Identify which cell holds the provided text, then report its (X, Y) central coordinate. 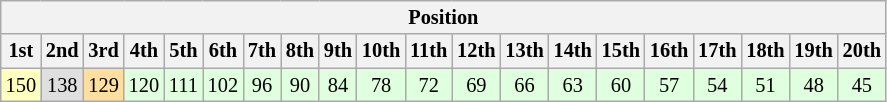
Position (444, 17)
13th (524, 51)
90 (300, 85)
16th (669, 51)
129 (104, 85)
45 (862, 85)
8th (300, 51)
138 (62, 85)
96 (262, 85)
1st (21, 51)
69 (476, 85)
19th (814, 51)
15th (621, 51)
63 (573, 85)
150 (21, 85)
11th (428, 51)
54 (717, 85)
48 (814, 85)
10th (381, 51)
3rd (104, 51)
57 (669, 85)
4th (144, 51)
14th (573, 51)
66 (524, 85)
84 (338, 85)
18th (765, 51)
102 (223, 85)
20th (862, 51)
60 (621, 85)
9th (338, 51)
72 (428, 85)
111 (184, 85)
78 (381, 85)
12th (476, 51)
7th (262, 51)
17th (717, 51)
6th (223, 51)
5th (184, 51)
2nd (62, 51)
51 (765, 85)
120 (144, 85)
